Output the [x, y] coordinate of the center of the cell containing the given text.  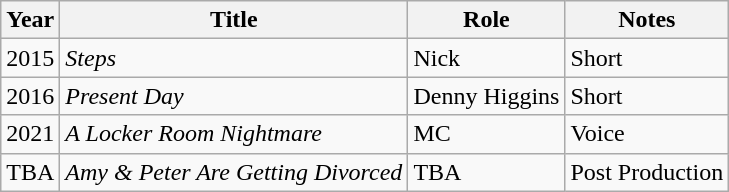
Amy & Peter Are Getting Divorced [234, 172]
2015 [30, 58]
Title [234, 20]
Denny Higgins [486, 96]
2016 [30, 96]
Year [30, 20]
Steps [234, 58]
Role [486, 20]
MC [486, 134]
Nick [486, 58]
Present Day [234, 96]
2021 [30, 134]
A Locker Room Nightmare [234, 134]
Notes [647, 20]
Post Production [647, 172]
Voice [647, 134]
